Search for the cell housing the specified text and yield its (X, Y) center coordinate. 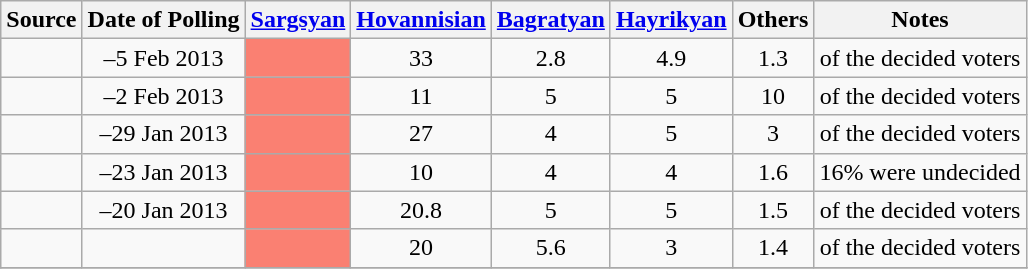
1.3 (773, 58)
33 (421, 58)
20.8 (421, 210)
Date of Polling (164, 20)
4.9 (671, 58)
Others (773, 20)
Sargsyan (298, 20)
–20 Jan 2013 (164, 210)
2.8 (550, 58)
Hovannisian (421, 20)
16% were undecided (920, 172)
1.6 (773, 172)
–29 Jan 2013 (164, 134)
27 (421, 134)
Notes (920, 20)
5.6 (550, 248)
Bagratyan (550, 20)
–2 Feb 2013 (164, 96)
20 (421, 248)
–5 Feb 2013 (164, 58)
1.5 (773, 210)
Hayrikyan (671, 20)
–23 Jan 2013 (164, 172)
11 (421, 96)
1.4 (773, 248)
Source (42, 20)
